Scan for the cell matching the given text and deliver its (X, Y) coordinate at center. 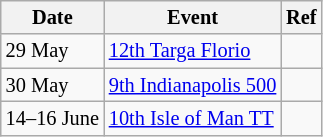
10th Isle of Man TT (192, 118)
12th Targa Florio (192, 51)
Ref (301, 17)
Event (192, 17)
29 May (52, 51)
14–16 June (52, 118)
30 May (52, 85)
Date (52, 17)
9th Indianapolis 500 (192, 85)
